From the cell containing the given text, extract its center point as [X, Y] coordinate. 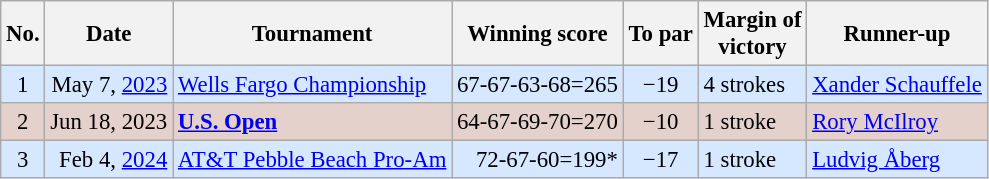
Rory McIlroy [897, 122]
Runner-up [897, 34]
4 strokes [752, 85]
May 7, 2023 [109, 85]
No. [23, 34]
Jun 18, 2023 [109, 122]
−10 [660, 122]
−17 [660, 160]
Date [109, 34]
Winning score [538, 34]
67-67-63-68=265 [538, 85]
Ludvig Åberg [897, 160]
Margin ofvictory [752, 34]
AT&T Pebble Beach Pro-Am [312, 160]
72-67-60=199* [538, 160]
1 [23, 85]
U.S. Open [312, 122]
2 [23, 122]
64-67-69-70=270 [538, 122]
Feb 4, 2024 [109, 160]
Tournament [312, 34]
Xander Schauffele [897, 85]
Wells Fargo Championship [312, 85]
To par [660, 34]
−19 [660, 85]
3 [23, 160]
